Scan for the cell matching the given text and deliver its [x, y] coordinate at center. 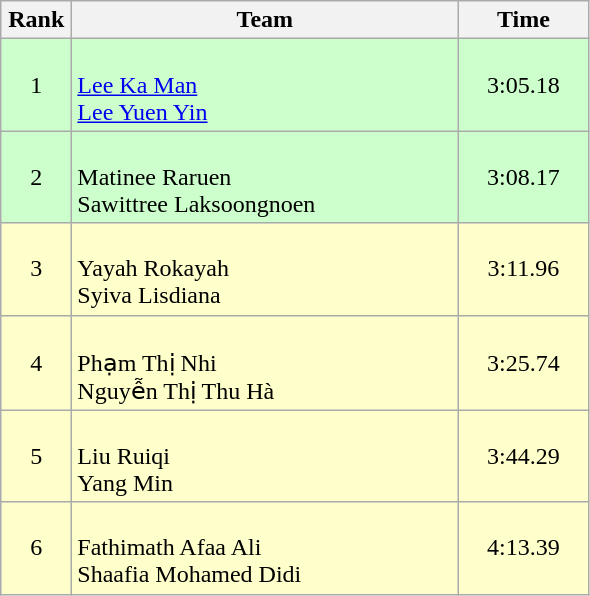
Time [524, 20]
6 [36, 548]
3:11.96 [524, 269]
3:25.74 [524, 362]
3:44.29 [524, 456]
Matinee RaruenSawittree Laksoongnoen [265, 177]
Team [265, 20]
Lee Ka ManLee Yuen Yin [265, 85]
4:13.39 [524, 548]
Phạm Thị NhiNguyễn Thị Thu Hà [265, 362]
3:08.17 [524, 177]
Fathimath Afaa AliShaafia Mohamed Didi [265, 548]
5 [36, 456]
1 [36, 85]
4 [36, 362]
3 [36, 269]
3:05.18 [524, 85]
Rank [36, 20]
Liu RuiqiYang Min [265, 456]
2 [36, 177]
Yayah RokayahSyiva Lisdiana [265, 269]
